Identify which cell holds the provided text, then report its (X, Y) central coordinate. 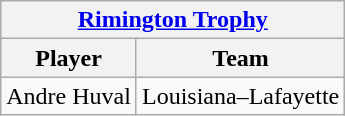
Player (69, 58)
Andre Huval (69, 96)
Rimington Trophy (173, 20)
Louisiana–Lafayette (240, 96)
Team (240, 58)
